For the text-containing cell, return its midpoint in [X, Y] coordinate format. 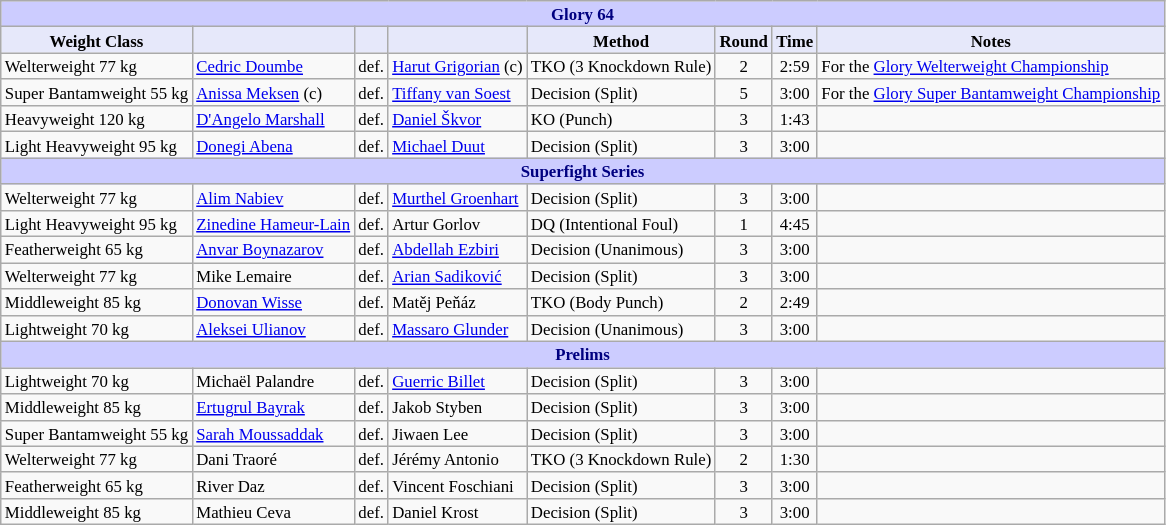
KO (Punch) [622, 119]
Tiffany van Soest [458, 93]
For the Glory Super Bantamweight Championship [990, 93]
Artur Gorlov [458, 224]
Dani Traoré [273, 459]
4:45 [794, 224]
1:30 [794, 459]
River Daz [273, 486]
Anissa Meksen (c) [273, 93]
Arian Sadiković [458, 276]
Cedric Doumbe [273, 66]
Michael Duut [458, 145]
Mathieu Ceva [273, 512]
Prelims [583, 355]
Murthel Groenhart [458, 197]
For the Glory Welterweight Championship [990, 66]
Alim Nabiev [273, 197]
Mike Lemaire [273, 276]
Abdellah Ezbiri [458, 250]
Method [622, 40]
Notes [990, 40]
Matěj Peňáz [458, 302]
Harut Grigorian (c) [458, 66]
Guerric Billet [458, 381]
Superfight Series [583, 171]
Vincent Foschiani [458, 486]
Heavyweight 120 kg [96, 119]
Daniel Škvor [458, 119]
Michaël Palandre [273, 381]
Daniel Krost [458, 512]
Round [744, 40]
Jérémy Antonio [458, 459]
1:43 [794, 119]
Glory 64 [583, 14]
1 [744, 224]
Aleksei Ulianov [273, 328]
2:49 [794, 302]
TKO (Body Punch) [622, 302]
Time [794, 40]
DQ (Intentional Foul) [622, 224]
5 [744, 93]
Anvar Boynazarov [273, 250]
Donovan Wisse [273, 302]
Jakob Styben [458, 407]
Sarah Moussaddak [273, 433]
Massaro Glunder [458, 328]
Donegi Abena [273, 145]
Jiwaen Lee [458, 433]
D'Angelo Marshall [273, 119]
Ertugrul Bayrak [273, 407]
Zinedine Hameur-Lain [273, 224]
2:59 [794, 66]
Weight Class [96, 40]
